Find where the given text appears and provide that cell's center as [X, Y] coordinate. 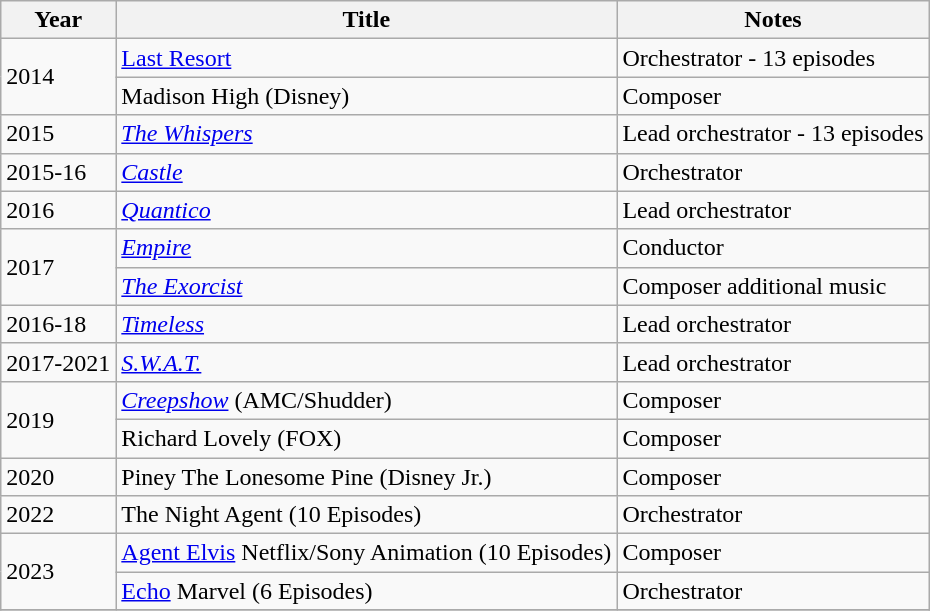
Quantico [366, 210]
The Whispers [366, 134]
2016-18 [58, 324]
2015 [58, 134]
2023 [58, 572]
Year [58, 20]
Orchestrator - 13 episodes [773, 58]
Lead orchestrator - 13 episodes [773, 134]
2017-2021 [58, 362]
Creepshow (AMC/Shudder) [366, 400]
Madison High (Disney) [366, 96]
Timeless [366, 324]
2017 [58, 267]
2015-16 [58, 172]
Conductor [773, 248]
S.W.A.T. [366, 362]
The Exorcist [366, 286]
2020 [58, 477]
Notes [773, 20]
2022 [58, 515]
2014 [58, 77]
Agent Elvis Netflix/Sony Animation (10 Episodes) [366, 553]
Title [366, 20]
Composer additional music [773, 286]
Empire [366, 248]
Castle [366, 172]
Piney The Lonesome Pine (Disney Jr.) [366, 477]
The Night Agent (10 Episodes) [366, 515]
Last Resort [366, 58]
2016 [58, 210]
Echo Marvel (6 Episodes) [366, 591]
2019 [58, 419]
Richard Lovely (FOX) [366, 438]
